For the text-containing cell, return its midpoint in (x, y) coordinate format. 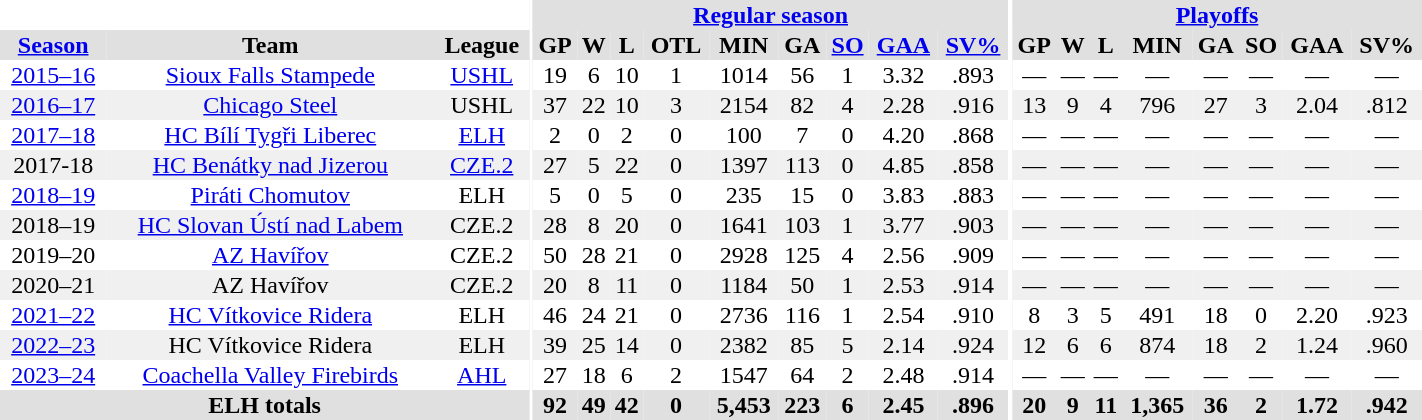
2.04 (1316, 105)
2736 (744, 315)
39 (555, 345)
2017–18 (53, 135)
64 (803, 375)
2.28 (904, 105)
5,453 (744, 405)
1397 (744, 165)
2928 (744, 255)
2021–22 (53, 315)
1641 (744, 225)
1547 (744, 375)
2.48 (904, 375)
.812 (1386, 105)
3.77 (904, 225)
2022–23 (53, 345)
.924 (973, 345)
100 (744, 135)
HC Slovan Ústí nad Labem (270, 225)
2.20 (1316, 315)
2015–16 (53, 75)
ELH totals (264, 405)
HC Benátky nad Jizerou (270, 165)
OTL (676, 45)
2.56 (904, 255)
.858 (973, 165)
15 (803, 195)
4.85 (904, 165)
7 (803, 135)
14 (626, 345)
.960 (1386, 345)
Regular season (770, 15)
1014 (744, 75)
.896 (973, 405)
AHL (482, 375)
116 (803, 315)
796 (1157, 105)
.923 (1386, 315)
103 (803, 225)
42 (626, 405)
.868 (973, 135)
2.45 (904, 405)
2020–21 (53, 285)
2016–17 (53, 105)
49 (594, 405)
.910 (973, 315)
19 (555, 75)
37 (555, 105)
223 (803, 405)
Chicago Steel (270, 105)
1,365 (1157, 405)
1.72 (1316, 405)
113 (803, 165)
36 (1216, 405)
2154 (744, 105)
3.83 (904, 195)
Coachella Valley Firebirds (270, 375)
24 (594, 315)
Sioux Falls Stampede (270, 75)
2023–24 (53, 375)
56 (803, 75)
.916 (973, 105)
2.14 (904, 345)
2.53 (904, 285)
Team (270, 45)
Season (53, 45)
Piráti Chomutov (270, 195)
2017-18 (53, 165)
2.54 (904, 315)
4.20 (904, 135)
25 (594, 345)
.942 (1386, 405)
491 (1157, 315)
.893 (973, 75)
235 (744, 195)
League (482, 45)
12 (1034, 345)
85 (803, 345)
.903 (973, 225)
874 (1157, 345)
Playoffs (1217, 15)
.909 (973, 255)
3.32 (904, 75)
82 (803, 105)
1184 (744, 285)
.883 (973, 195)
92 (555, 405)
46 (555, 315)
2382 (744, 345)
13 (1034, 105)
HC Bílí Tygři Liberec (270, 135)
2019–20 (53, 255)
1.24 (1316, 345)
125 (803, 255)
